For the text-containing cell, return its midpoint in [X, Y] coordinate format. 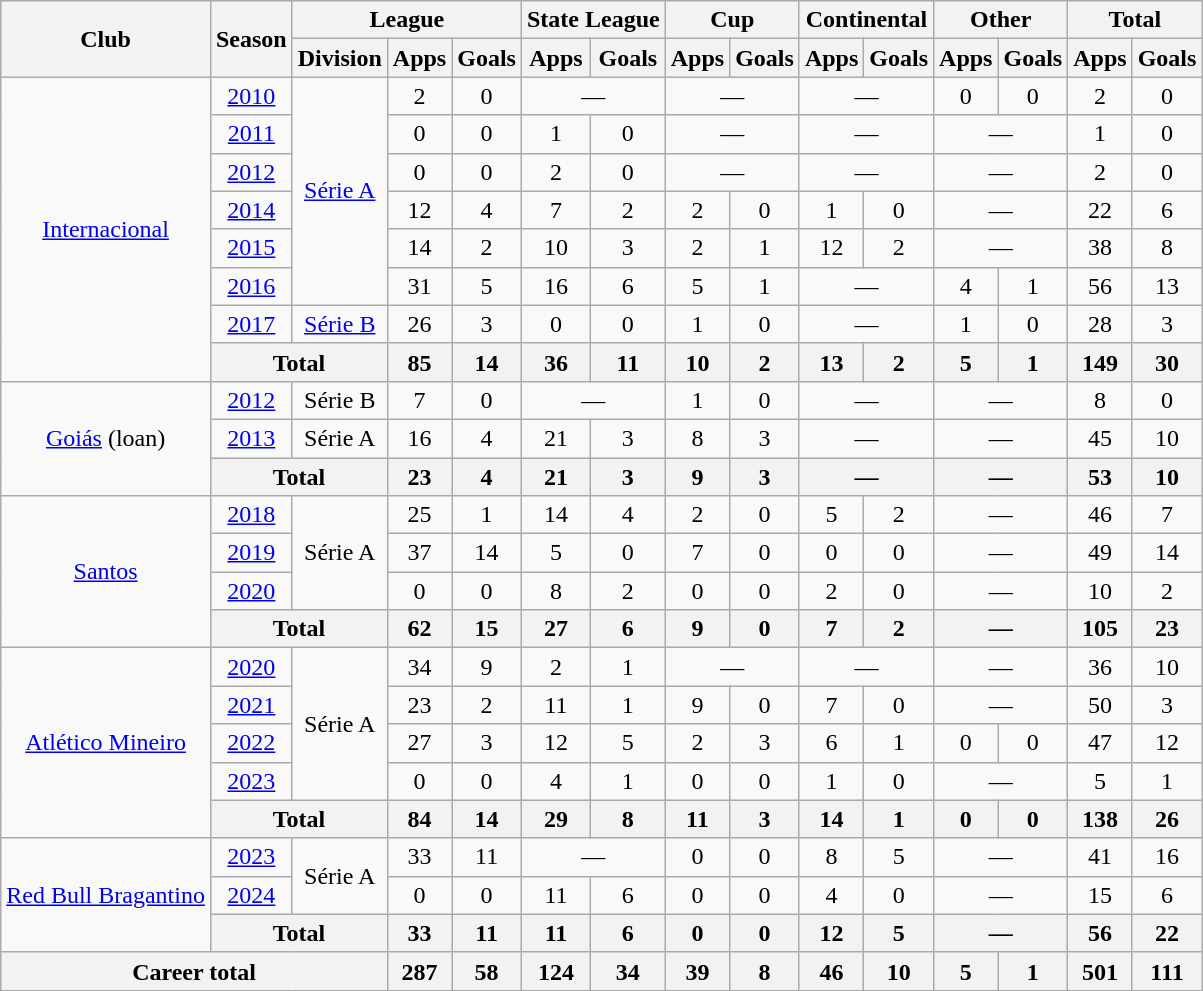
Santos [106, 572]
Club [106, 39]
Other [1001, 20]
111 [1167, 971]
2017 [251, 324]
49 [1100, 553]
2010 [251, 96]
Division [340, 58]
62 [419, 629]
2019 [251, 553]
2016 [251, 286]
37 [419, 553]
41 [1100, 857]
Goiás (loan) [106, 438]
53 [1100, 477]
149 [1100, 362]
31 [419, 286]
Season [251, 39]
84 [419, 819]
State League [593, 20]
League [406, 20]
2014 [251, 210]
2021 [251, 705]
2024 [251, 895]
58 [487, 971]
25 [419, 515]
38 [1100, 248]
30 [1167, 362]
85 [419, 362]
105 [1100, 629]
39 [697, 971]
Cup [732, 20]
2022 [251, 743]
50 [1100, 705]
501 [1100, 971]
Continental [866, 20]
Internacional [106, 229]
2013 [251, 438]
45 [1100, 438]
138 [1100, 819]
Career total [194, 971]
124 [556, 971]
29 [556, 819]
Red Bull Bragantino [106, 895]
2018 [251, 515]
287 [419, 971]
2011 [251, 134]
28 [1100, 324]
47 [1100, 743]
Atlético Mineiro [106, 743]
2015 [251, 248]
